Identify which cell holds the provided text, then report its [x, y] central coordinate. 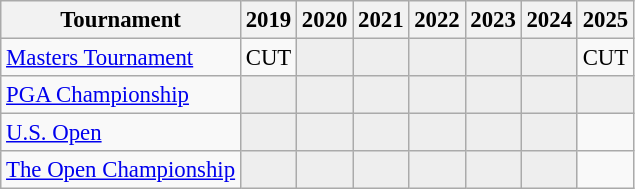
2023 [493, 20]
2024 [549, 20]
The Open Championship [121, 170]
Tournament [121, 20]
2021 [381, 20]
2019 [268, 20]
2020 [325, 20]
2022 [437, 20]
Masters Tournament [121, 58]
2025 [605, 20]
U.S. Open [121, 133]
PGA Championship [121, 95]
